Scan for the cell matching the given text and deliver its (x, y) coordinate at center. 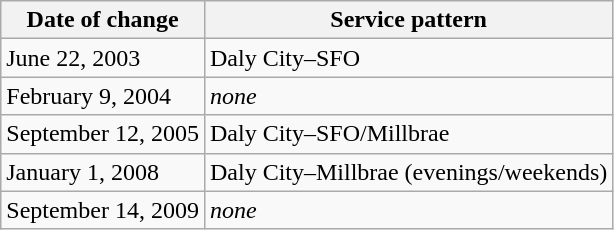
Service pattern (408, 20)
Daly City–SFO (408, 58)
February 9, 2004 (103, 96)
Date of change (103, 20)
September 14, 2009 (103, 210)
Daly City–SFO/Millbrae (408, 134)
January 1, 2008 (103, 172)
June 22, 2003 (103, 58)
September 12, 2005 (103, 134)
Daly City–Millbrae (evenings/weekends) (408, 172)
